Return [X, Y] of the center of cell containing provided text 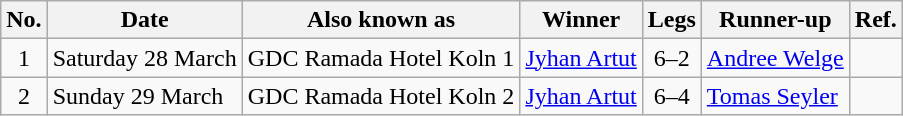
Legs [672, 20]
No. [24, 20]
Ref. [876, 20]
Also known as [381, 20]
Andree Welge [775, 58]
2 [24, 96]
Date [144, 20]
Sunday 29 March [144, 96]
6–2 [672, 58]
Winner [581, 20]
Runner-up [775, 20]
GDC Ramada Hotel Koln 1 [381, 58]
Tomas Seyler [775, 96]
6–4 [672, 96]
1 [24, 58]
GDC Ramada Hotel Koln 2 [381, 96]
Saturday 28 March [144, 58]
